Capture the cell that displays the provided text and extract its (x, y) central coordinate. 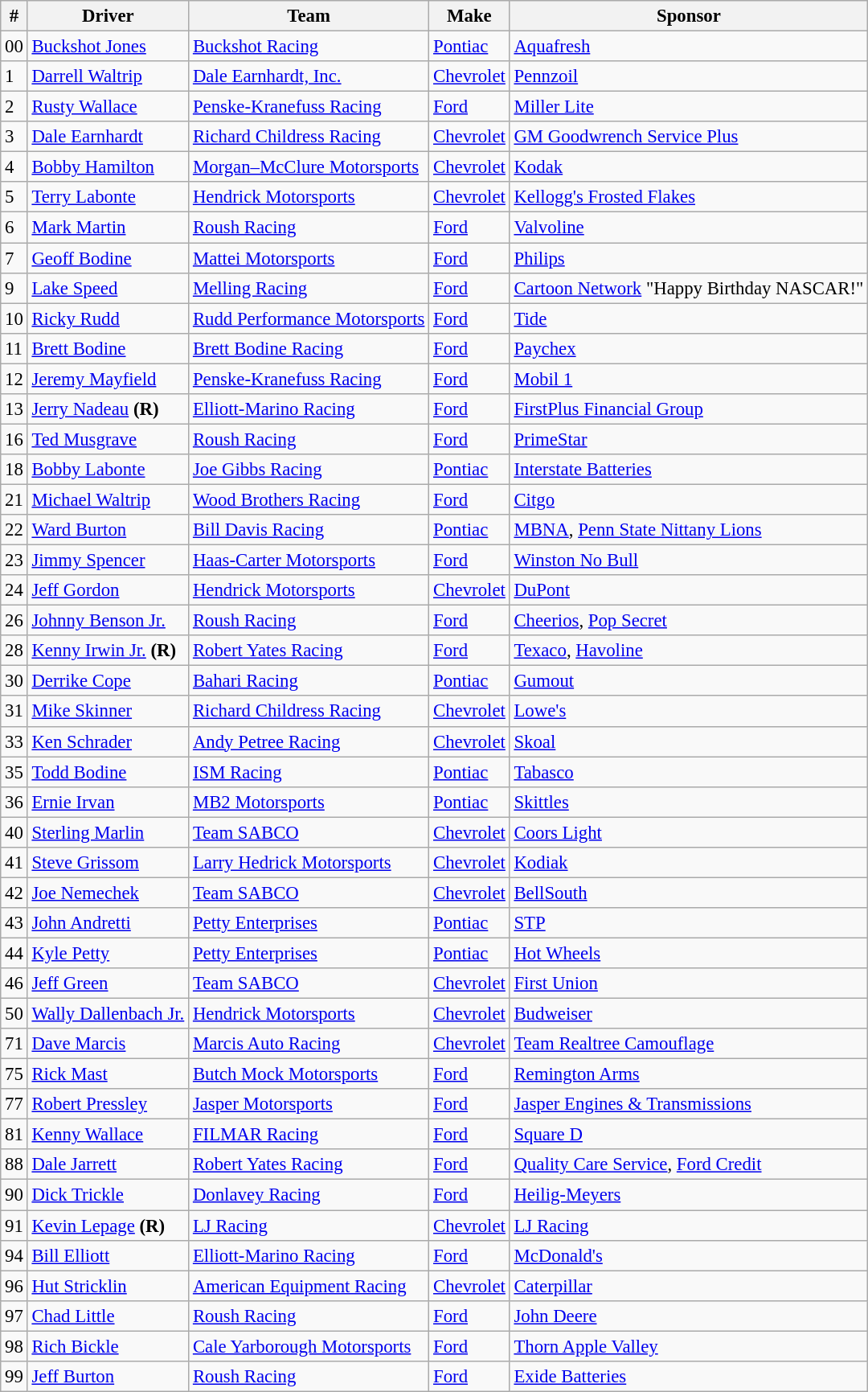
Winston No Bull (689, 560)
Dave Marcis (108, 1044)
Donlavey Racing (309, 1195)
Rusty Wallace (108, 107)
22 (14, 530)
Jeff Green (108, 983)
96 (14, 1286)
Tabasco (689, 772)
Citgo (689, 499)
MB2 Motorsports (309, 802)
Cartoon Network "Happy Birthday NASCAR!" (689, 288)
98 (14, 1346)
99 (14, 1377)
Bobby Labonte (108, 470)
Budweiser (689, 1014)
Ricky Rudd (108, 318)
16 (14, 439)
6 (14, 228)
American Equipment Racing (309, 1286)
Robert Pressley (108, 1104)
94 (14, 1255)
7 (14, 258)
4 (14, 167)
Jeff Burton (108, 1377)
44 (14, 953)
9 (14, 288)
Cheerios, Pop Secret (689, 621)
Darrell Waltrip (108, 76)
Dale Earnhardt (108, 137)
23 (14, 560)
Lowe's (689, 712)
Sterling Marlin (108, 832)
STP (689, 923)
35 (14, 772)
Jimmy Spencer (108, 560)
Morgan–McClure Motorsports (309, 167)
97 (14, 1316)
Ken Schrader (108, 741)
Dick Trickle (108, 1195)
Philips (689, 258)
1 (14, 76)
Coors Light (689, 832)
Brett Bodine (108, 348)
Larry Hedrick Motorsports (309, 863)
11 (14, 348)
Jasper Engines & Transmissions (689, 1104)
Geoff Bodine (108, 258)
Melling Racing (309, 288)
81 (14, 1135)
Mattei Motorsports (309, 258)
Kodak (689, 167)
McDonald's (689, 1255)
Steve Grissom (108, 863)
Kodiak (689, 863)
Paychex (689, 348)
21 (14, 499)
Andy Petree Racing (309, 741)
FirstPlus Financial Group (689, 409)
Ted Musgrave (108, 439)
75 (14, 1074)
90 (14, 1195)
Driver (108, 16)
Terry Labonte (108, 197)
Dale Earnhardt, Inc. (309, 76)
10 (14, 318)
FILMAR Racing (309, 1135)
Caterpillar (689, 1286)
Team (309, 16)
3 (14, 137)
Derrike Cope (108, 681)
18 (14, 470)
MBNA, Penn State Nittany Lions (689, 530)
Joe Gibbs Racing (309, 470)
Kenny Irwin Jr. (R) (108, 651)
Bill Davis Racing (309, 530)
BellSouth (689, 893)
Ward Burton (108, 530)
26 (14, 621)
Jeremy Mayfield (108, 379)
Exide Batteries (689, 1377)
Haas-Carter Motorsports (309, 560)
77 (14, 1104)
ISM Racing (309, 772)
88 (14, 1165)
Quality Care Service, Ford Credit (689, 1165)
First Union (689, 983)
Aquafresh (689, 47)
Thorn Apple Valley (689, 1346)
Lake Speed (108, 288)
41 (14, 863)
Jeff Gordon (108, 590)
Kyle Petty (108, 953)
Buckshot Jones (108, 47)
Dale Jarrett (108, 1165)
Hut Stricklin (108, 1286)
Wally Dallenbach Jr. (108, 1014)
00 (14, 47)
Texaco, Havoline (689, 651)
Remington Arms (689, 1074)
Kevin Lepage (R) (108, 1226)
Marcis Auto Racing (309, 1044)
Team Realtree Camouflage (689, 1044)
Mark Martin (108, 228)
Mike Skinner (108, 712)
Skoal (689, 741)
Cale Yarborough Motorsports (309, 1346)
43 (14, 923)
Bill Elliott (108, 1255)
Johnny Benson Jr. (108, 621)
Sponsor (689, 16)
12 (14, 379)
Kellogg's Frosted Flakes (689, 197)
# (14, 16)
Brett Bodine Racing (309, 348)
Rudd Performance Motorsports (309, 318)
Pennzoil (689, 76)
28 (14, 651)
Butch Mock Motorsports (309, 1074)
Mobil 1 (689, 379)
Wood Brothers Racing (309, 499)
Hot Wheels (689, 953)
Gumout (689, 681)
Jerry Nadeau (R) (108, 409)
33 (14, 741)
John Deere (689, 1316)
PrimeStar (689, 439)
Bobby Hamilton (108, 167)
Kenny Wallace (108, 1135)
24 (14, 590)
Michael Waltrip (108, 499)
13 (14, 409)
Valvoline (689, 228)
36 (14, 802)
GM Goodwrench Service Plus (689, 137)
Square D (689, 1135)
Bahari Racing (309, 681)
Joe Nemechek (108, 893)
Make (469, 16)
Rick Mast (108, 1074)
Tide (689, 318)
Heilig-Meyers (689, 1195)
Rich Bickle (108, 1346)
Skittles (689, 802)
91 (14, 1226)
40 (14, 832)
Interstate Batteries (689, 470)
42 (14, 893)
Jasper Motorsports (309, 1104)
71 (14, 1044)
30 (14, 681)
50 (14, 1014)
Ernie Irvan (108, 802)
Miller Lite (689, 107)
46 (14, 983)
Buckshot Racing (309, 47)
5 (14, 197)
Todd Bodine (108, 772)
John Andretti (108, 923)
DuPont (689, 590)
2 (14, 107)
31 (14, 712)
Chad Little (108, 1316)
